Output the [X, Y] coordinate of the center of the cell containing the given text.  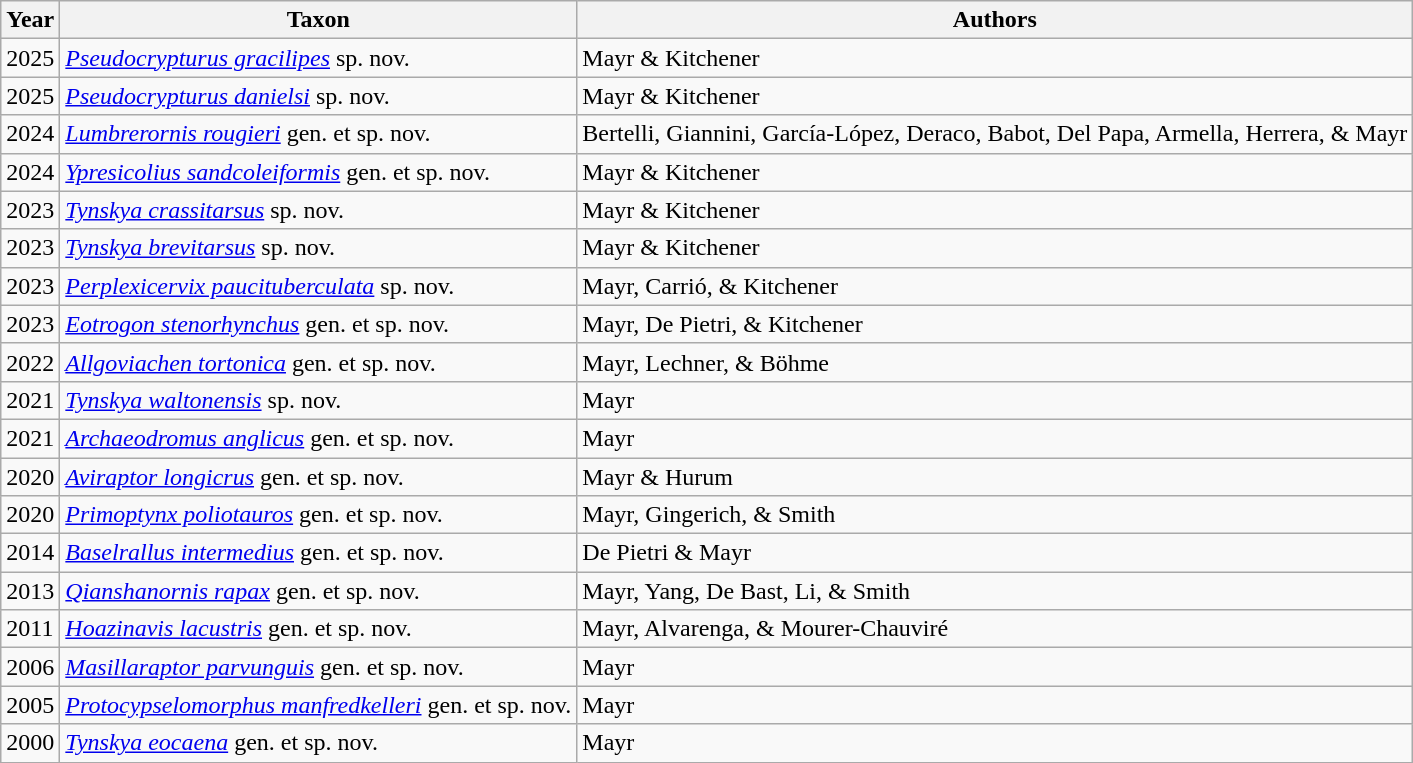
2005 [30, 705]
Tynskya brevitarsus sp. nov. [318, 248]
Archaeodromus anglicus gen. et sp. nov. [318, 438]
De Pietri & Mayr [995, 553]
2013 [30, 591]
2000 [30, 743]
Allgoviachen tortonica gen. et sp. nov. [318, 362]
Mayr, Lechner, & Böhme [995, 362]
Bertelli, Giannini, García-López, Deraco, Babot, Del Papa, Armella, Herrera, & Mayr [995, 134]
Taxon [318, 20]
Mayr, Carrió, & Kitchener [995, 286]
2011 [30, 629]
Masillaraptor parvunguis gen. et sp. nov. [318, 667]
2022 [30, 362]
Eotrogon stenorhynchus gen. et sp. nov. [318, 324]
Year [30, 20]
Tynskya eocaena gen. et sp. nov. [318, 743]
Primoptynx poliotauros gen. et sp. nov. [318, 515]
Mayr & Hurum [995, 477]
2014 [30, 553]
Protocypselomorphus manfredkelleri gen. et sp. nov. [318, 705]
Pseudocrypturus danielsi sp. nov. [318, 96]
Tynskya crassitarsus sp. nov. [318, 210]
Baselrallus intermedius gen. et sp. nov. [318, 553]
Lumbrerornis rougieri gen. et sp. nov. [318, 134]
2006 [30, 667]
Mayr, Yang, De Bast, Li, & Smith [995, 591]
Mayr, Gingerich, & Smith [995, 515]
Perplexicervix paucituberculata sp. nov. [318, 286]
Ypresicolius sandcoleiformis gen. et sp. nov. [318, 172]
Mayr, Alvarenga, & Mourer-Chauviré [995, 629]
Mayr, De Pietri, & Kitchener [995, 324]
Authors [995, 20]
Pseudocrypturus gracilipes sp. nov. [318, 58]
Qianshanornis rapax gen. et sp. nov. [318, 591]
Hoazinavis lacustris gen. et sp. nov. [318, 629]
Aviraptor longicrus gen. et sp. nov. [318, 477]
Tynskya waltonensis sp. nov. [318, 400]
